Determine the (X, Y) coordinate at the center of the cell enclosing the given text.  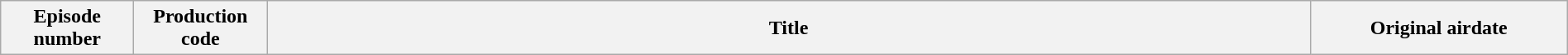
Episode number (68, 28)
Original airdate (1439, 28)
Title (789, 28)
Production code (200, 28)
